Pinpoint the cell where the given text exists, returning its [X, Y] midpoint coordinate. 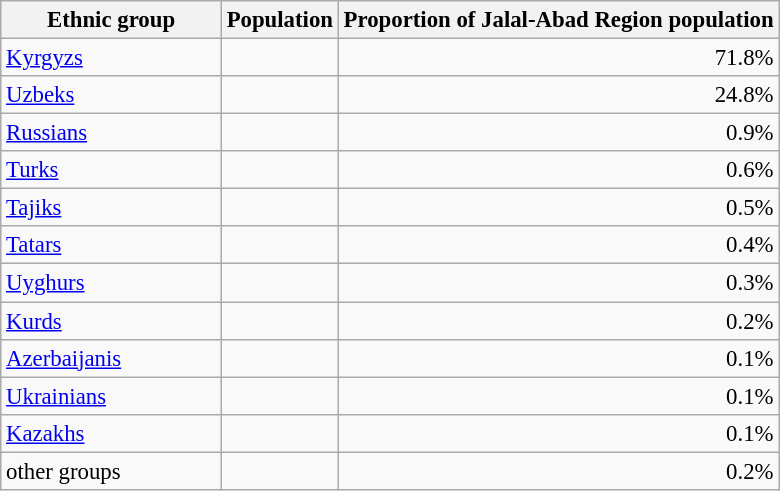
other groups [112, 471]
Uzbeks [112, 95]
Population [280, 20]
Russians [112, 133]
Turks [112, 170]
71.8% [558, 58]
Azerbaijanis [112, 358]
0.4% [558, 245]
Kyrgyzs [112, 58]
Kurds [112, 321]
Tajiks [112, 208]
Uyghurs [112, 283]
Tatars [112, 245]
Ukrainians [112, 396]
0.9% [558, 133]
24.8% [558, 95]
0.5% [558, 208]
Ethnic group [112, 20]
0.3% [558, 283]
Proportion of Jalal-Abad Region population [558, 20]
Kazakhs [112, 433]
0.6% [558, 170]
